Output the [X, Y] coordinate of the center of the cell containing the given text.  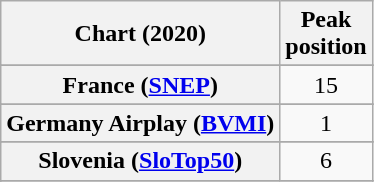
Peakposition [326, 34]
1 [326, 123]
Germany Airplay (BVMI) [140, 123]
Chart (2020) [140, 34]
France (SNEP) [140, 85]
Slovenia (SloTop50) [140, 161]
6 [326, 161]
15 [326, 85]
